From the cell containing the given text, extract its center point as (x, y) coordinate. 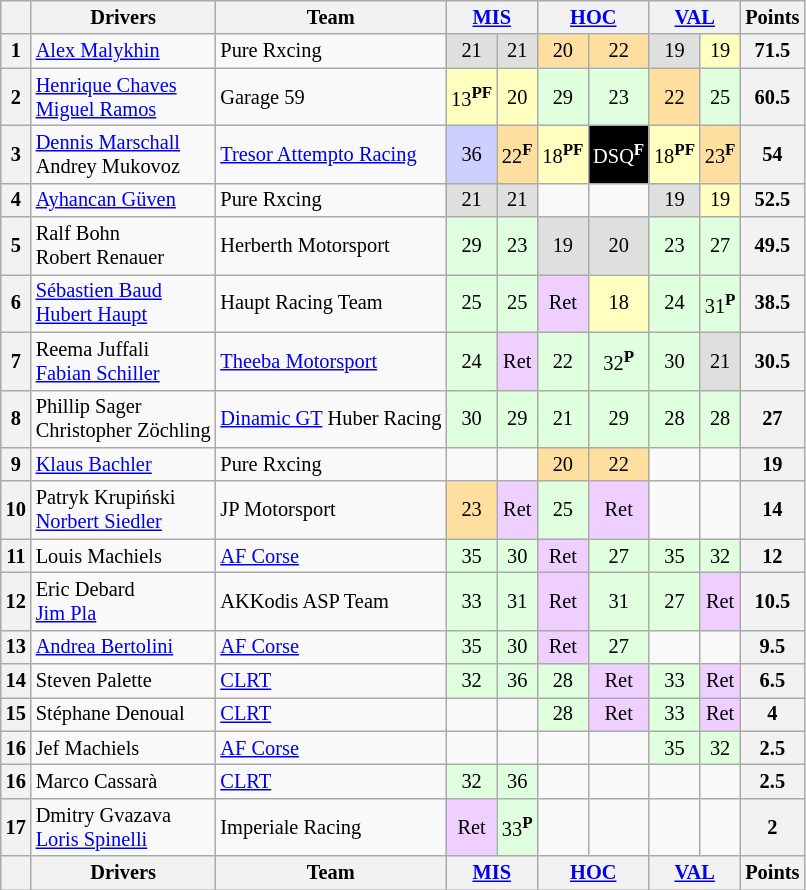
6.5 (772, 681)
JP Motorsport (330, 510)
AKKodis ASP Team (330, 601)
10.5 (772, 601)
Louis Machiels (124, 556)
Dmitry Gvazava Loris Spinelli (124, 827)
Alex Malykhin (124, 51)
13PF (472, 97)
Reema Juffali Fabian Schiller (124, 361)
Dennis Marschall Andrey Mukovoz (124, 154)
33P (517, 827)
10 (16, 510)
Ayhancan Güven (124, 200)
8 (16, 419)
Marco Cassarà (124, 781)
22F (517, 154)
Dinamic GT Huber Racing (330, 419)
71.5 (772, 51)
1 (16, 51)
Klaus Bachler (124, 464)
31P (720, 303)
Andrea Bertolini (124, 647)
Ralf Bohn Robert Renauer (124, 246)
Henrique Chaves Miguel Ramos (124, 97)
52.5 (772, 200)
Theeba Motorsport (330, 361)
9.5 (772, 647)
Steven Palette (124, 681)
6 (16, 303)
Stéphane Denoual (124, 714)
Imperiale Racing (330, 827)
38.5 (772, 303)
18 (618, 303)
54 (772, 154)
Garage 59 (330, 97)
Haupt Racing Team (330, 303)
Tresor Attempto Racing (330, 154)
DSQF (618, 154)
11 (16, 556)
30.5 (772, 361)
Sébastien Baud Hubert Haupt (124, 303)
60.5 (772, 97)
7 (16, 361)
Phillip Sager Christopher Zöchling (124, 419)
5 (16, 246)
Jef Machiels (124, 748)
49.5 (772, 246)
15 (16, 714)
3 (16, 154)
13 (16, 647)
Patryk Krupiński Norbert Siedler (124, 510)
9 (16, 464)
Eric Debard Jim Pla (124, 601)
32P (618, 361)
23F (720, 154)
Herberth Motorsport (330, 246)
17 (16, 827)
